From the cell containing the given text, extract its center point as (X, Y) coordinate. 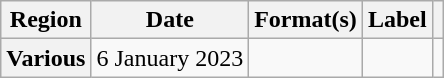
Region (46, 20)
Label (397, 20)
Date (170, 20)
6 January 2023 (170, 58)
Format(s) (306, 20)
Various (46, 58)
